Find where the given text appears and provide that cell's center as (X, Y) coordinate. 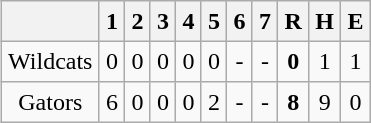
Wildcats (50, 61)
Gators (50, 102)
7 (265, 21)
9 (325, 102)
3 (163, 21)
8 (294, 102)
E (356, 21)
5 (214, 21)
R (294, 21)
4 (189, 21)
H (325, 21)
